Scan for the cell matching the given text and deliver its (x, y) coordinate at center. 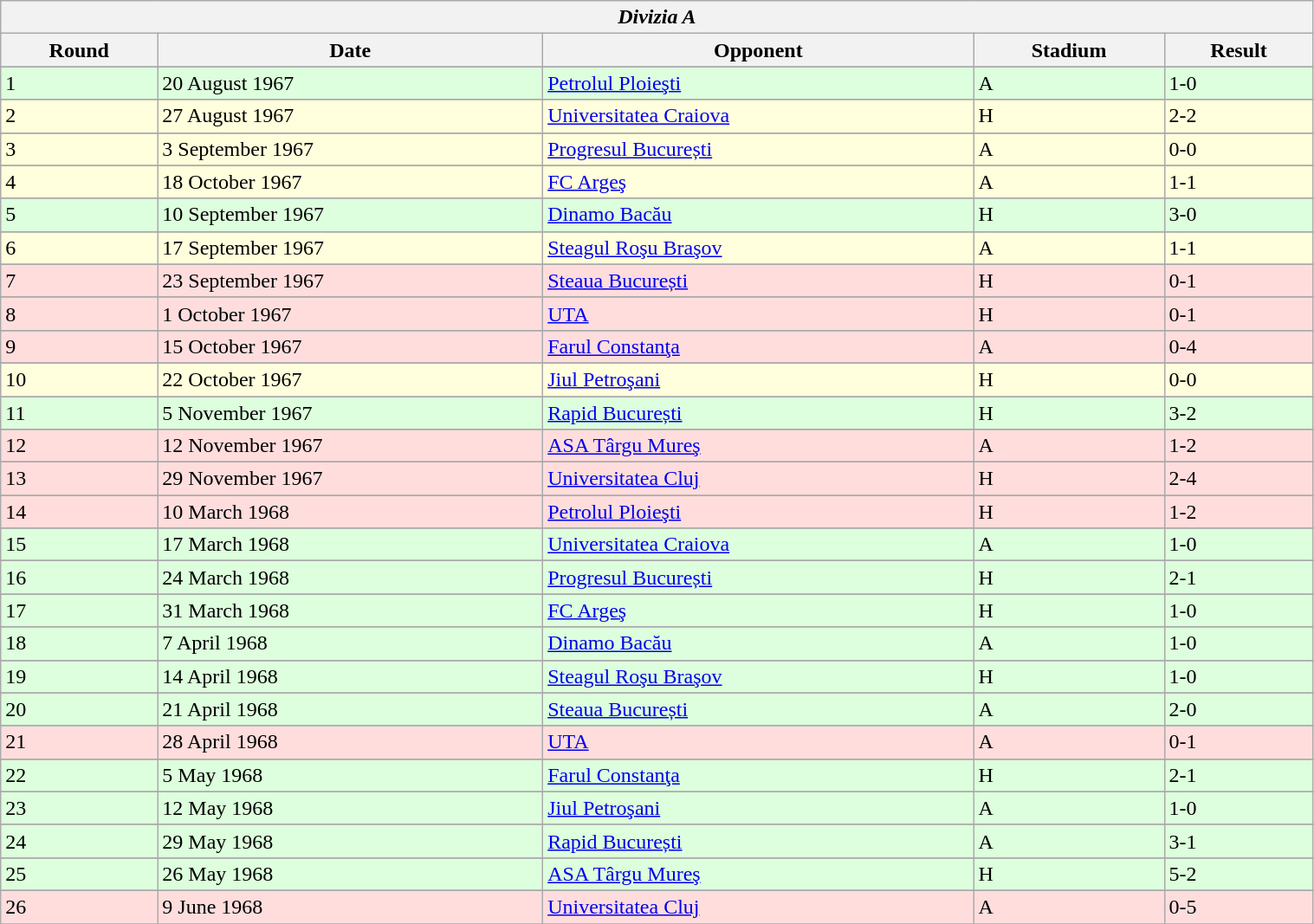
19 (80, 676)
13 (80, 479)
0-4 (1239, 346)
8 (80, 313)
12 November 1967 (350, 446)
15 October 1967 (350, 346)
17 (80, 611)
27 August 1967 (350, 116)
25 (80, 874)
20 August 1967 (350, 83)
0-5 (1239, 907)
Stadium (1069, 50)
10 March 1968 (350, 512)
9 (80, 346)
Date (350, 50)
24 March 1968 (350, 578)
1 October 1967 (350, 313)
26 (80, 907)
2-0 (1239, 709)
3 September 1967 (350, 149)
9 June 1968 (350, 907)
7 (80, 281)
12 May 1968 (350, 808)
23 (80, 808)
Divizia A (657, 17)
10 September 1967 (350, 215)
11 (80, 413)
31 March 1968 (350, 611)
Round (80, 50)
22 (80, 775)
18 (80, 643)
14 (80, 512)
3-2 (1239, 413)
5 May 1968 (350, 775)
15 (80, 545)
5 November 1967 (350, 413)
7 April 1968 (350, 643)
18 October 1967 (350, 182)
3-0 (1239, 215)
2-4 (1239, 479)
10 (80, 379)
29 November 1967 (350, 479)
5-2 (1239, 874)
16 (80, 578)
Opponent (759, 50)
14 April 1968 (350, 676)
1 (80, 83)
24 (80, 841)
12 (80, 446)
3-1 (1239, 841)
28 April 1968 (350, 742)
Result (1239, 50)
17 March 1968 (350, 545)
3 (80, 149)
22 October 1967 (350, 379)
26 May 1968 (350, 874)
21 April 1968 (350, 709)
2-2 (1239, 116)
20 (80, 709)
23 September 1967 (350, 281)
21 (80, 742)
17 September 1967 (350, 248)
5 (80, 215)
2 (80, 116)
6 (80, 248)
29 May 1968 (350, 841)
4 (80, 182)
